Find where the given text appears and provide that cell's center as [X, Y] coordinate. 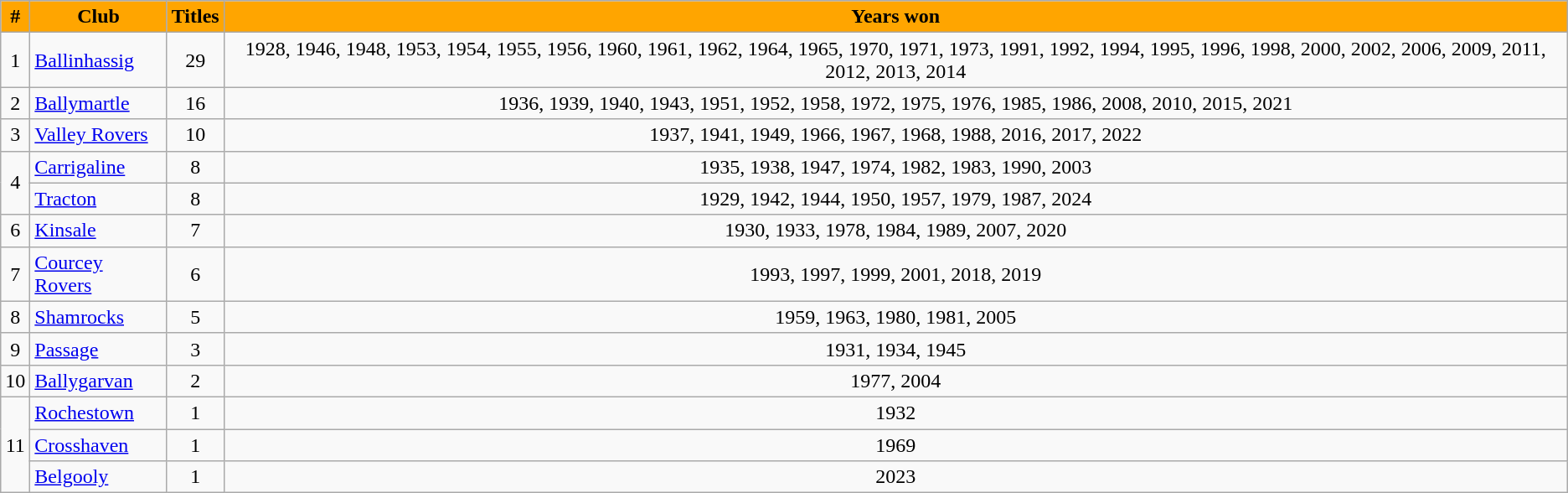
Belgooly [99, 477]
Ballygarvan [99, 381]
# [15, 17]
16 [195, 103]
Rochestown [99, 413]
1969 [895, 445]
Ballymartle [99, 103]
Ballinhassig [99, 60]
1935, 1938, 1947, 1974, 1982, 1983, 1990, 2003 [895, 167]
5 [195, 317]
1993, 1997, 1999, 2001, 2018, 2019 [895, 273]
Crosshaven [99, 445]
Club [99, 17]
Valley Rovers [99, 135]
Carrigaline [99, 167]
4 [15, 183]
1936, 1939, 1940, 1943, 1951, 1952, 1958, 1972, 1975, 1976, 1985, 1986, 2008, 2010, 2015, 2021 [895, 103]
2023 [895, 477]
Shamrocks [99, 317]
Kinsale [99, 231]
Titles [195, 17]
1931, 1934, 1945 [895, 349]
9 [15, 349]
1932 [895, 413]
1959, 1963, 1980, 1981, 2005 [895, 317]
1929, 1942, 1944, 1950, 1957, 1979, 1987, 2024 [895, 199]
1977, 2004 [895, 381]
29 [195, 60]
Courcey Rovers [99, 273]
1937, 1941, 1949, 1966, 1967, 1968, 1988, 2016, 2017, 2022 [895, 135]
Tracton [99, 199]
Passage [99, 349]
1930, 1933, 1978, 1984, 1989, 2007, 2020 [895, 231]
11 [15, 444]
Years won [895, 17]
